Identify which cell holds the provided text, then report its (x, y) central coordinate. 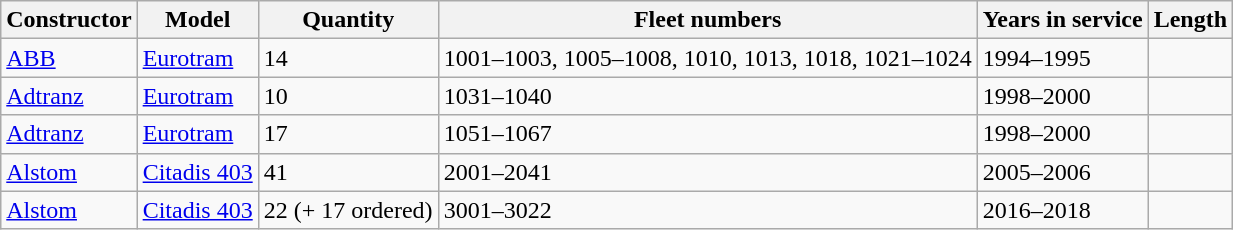
3001–3022 (708, 210)
41 (348, 172)
14 (348, 58)
2016–2018 (1062, 210)
10 (348, 96)
22 (+ 17 ordered) (348, 210)
2005–2006 (1062, 172)
1994–1995 (1062, 58)
Model (198, 20)
1031–1040 (708, 96)
17 (348, 134)
1051–1067 (708, 134)
2001–2041 (708, 172)
ABB (69, 58)
Years in service (1062, 20)
Fleet numbers (708, 20)
Length (1190, 20)
Constructor (69, 20)
Quantity (348, 20)
1001–1003, 1005–1008, 1010, 1013, 1018, 1021–1024 (708, 58)
